Determine the (X, Y) coordinate at the center of the cell enclosing the given text.  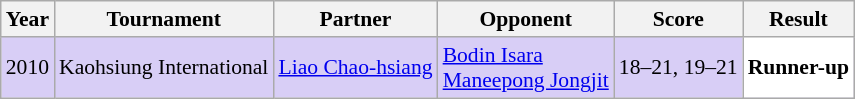
Bodin Isara Maneepong Jongjit (526, 68)
Result (798, 19)
2010 (28, 68)
Kaohsiung International (164, 68)
Year (28, 19)
Partner (355, 19)
Tournament (164, 19)
Opponent (526, 19)
Score (678, 19)
Runner-up (798, 68)
Liao Chao-hsiang (355, 68)
18–21, 19–21 (678, 68)
